Capture the cell that displays the provided text and extract its (X, Y) central coordinate. 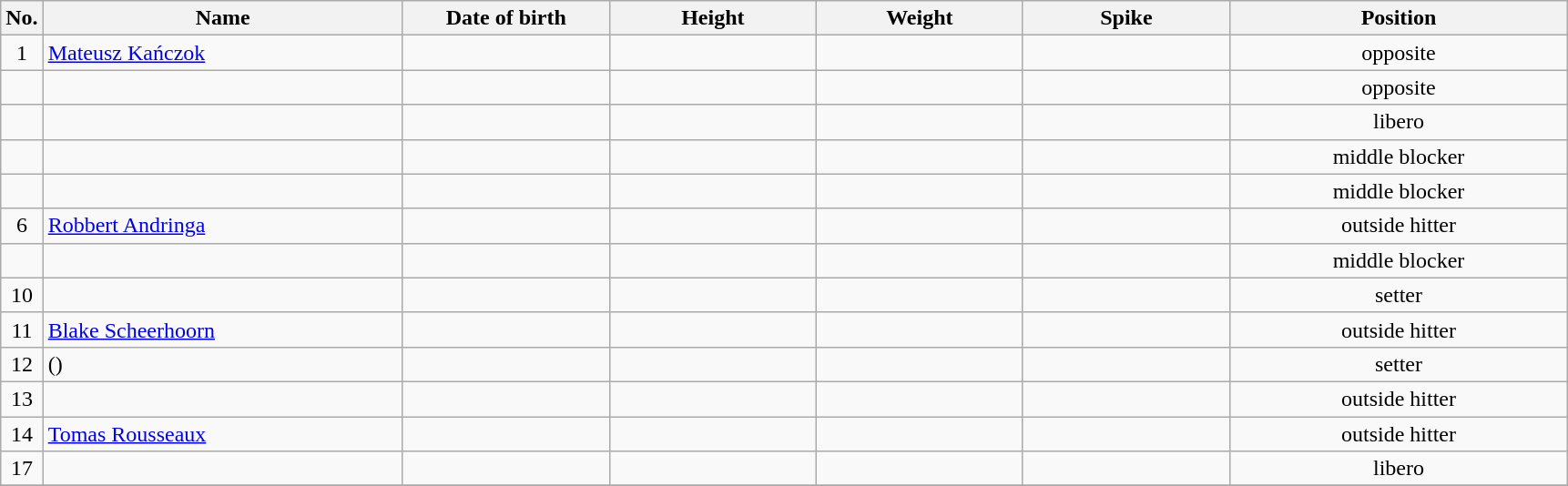
13 (22, 399)
Blake Scheerhoorn (222, 329)
11 (22, 329)
10 (22, 295)
Height (712, 18)
Name (222, 18)
Tomas Rousseaux (222, 434)
1 (22, 53)
14 (22, 434)
No. (22, 18)
Weight (920, 18)
Position (1399, 18)
6 (22, 226)
17 (22, 469)
Spike (1125, 18)
Mateusz Kańczok (222, 53)
() (222, 364)
Date of birth (506, 18)
12 (22, 364)
Robbert Andringa (222, 226)
